Provide the (x, y) coordinate of the cell's center where the given text is located.  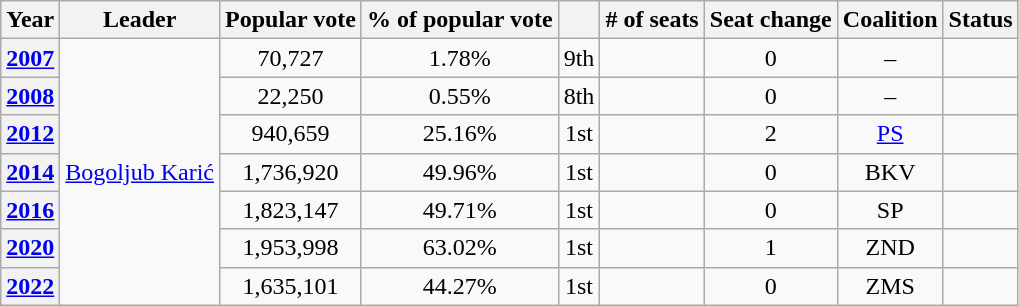
% of popular vote (460, 20)
Year (30, 20)
2016 (30, 210)
BKV (890, 172)
1,823,147 (291, 210)
25.16% (460, 134)
49.71% (460, 210)
SP (890, 210)
940,659 (291, 134)
2020 (30, 248)
2008 (30, 96)
44.27% (460, 286)
63.02% (460, 248)
1.78% (460, 58)
9th (579, 58)
PS (890, 134)
1 (770, 248)
8th (579, 96)
2 (770, 134)
1,736,920 (291, 172)
22,250 (291, 96)
70,727 (291, 58)
Status (980, 20)
ZMS (890, 286)
Bogoljub Karić (140, 172)
2022 (30, 286)
1,635,101 (291, 286)
2012 (30, 134)
Popular vote (291, 20)
Seat change (770, 20)
Leader (140, 20)
1,953,998 (291, 248)
2014 (30, 172)
ZND (890, 248)
0.55% (460, 96)
49.96% (460, 172)
Coalition (890, 20)
2007 (30, 58)
# of seats (652, 20)
